Find where the given text appears and provide that cell's center as (x, y) coordinate. 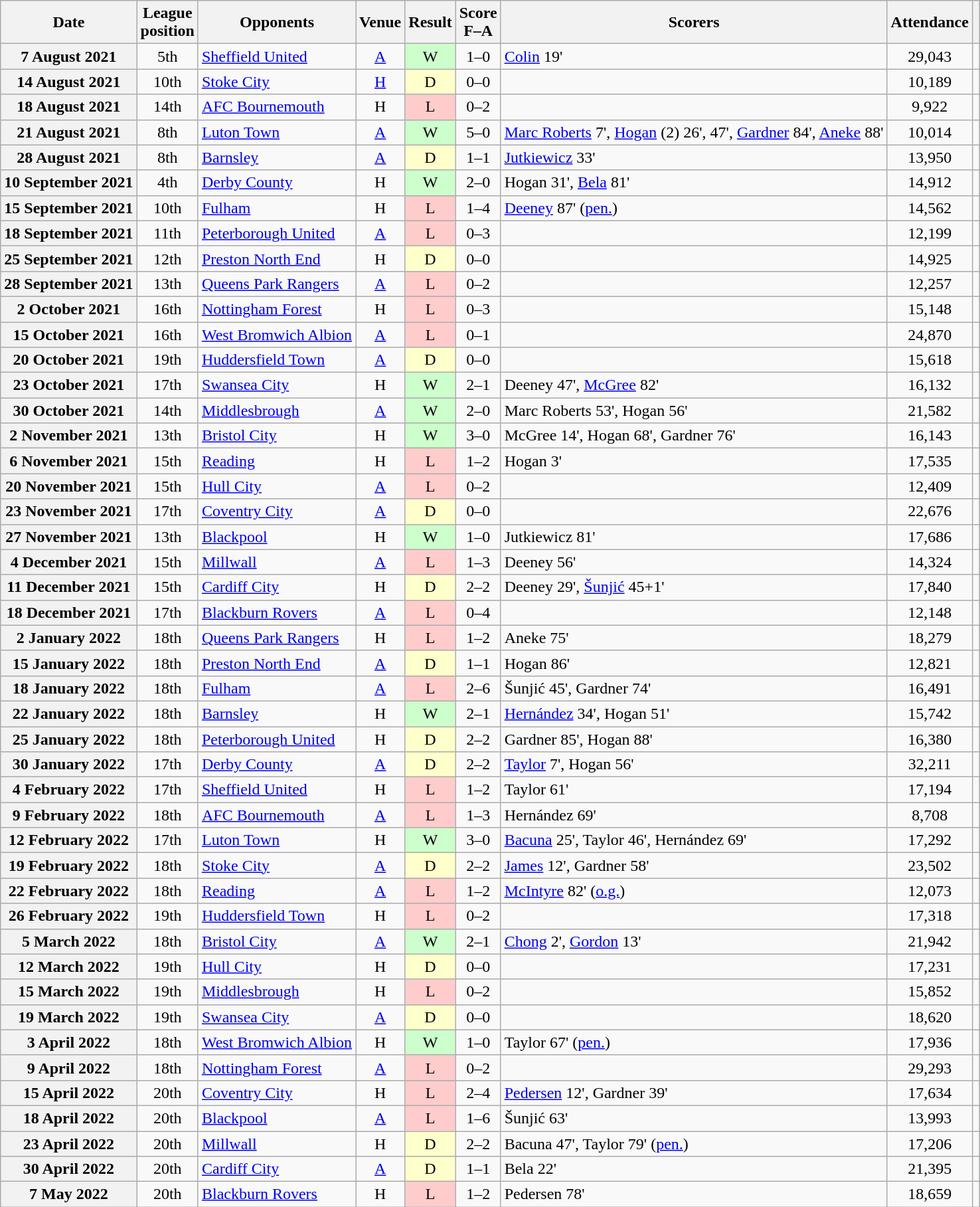
Scorers (694, 23)
4th (167, 183)
12 March 2022 (69, 967)
17,318 (930, 916)
12 February 2022 (69, 840)
21,395 (930, 1169)
30 October 2021 (69, 411)
Bela 22' (694, 1169)
12,148 (930, 612)
15,852 (930, 992)
Taylor 67' (pen.) (694, 1042)
29,293 (930, 1068)
15 October 2021 (69, 334)
27 November 2021 (69, 537)
19 March 2022 (69, 1017)
4 February 2022 (69, 790)
20 October 2021 (69, 360)
5–0 (478, 132)
18 April 2022 (69, 1118)
15,148 (930, 309)
5 March 2022 (69, 941)
12,821 (930, 663)
Pedersen 78' (694, 1194)
22,676 (930, 511)
Marc Roberts 53', Hogan 56' (694, 411)
17,292 (930, 840)
McGree 14', Hogan 68', Gardner 76' (694, 436)
9 April 2022 (69, 1068)
11th (167, 233)
17,936 (930, 1042)
15,618 (930, 360)
17,634 (930, 1093)
18 August 2021 (69, 107)
28 August 2021 (69, 157)
2 November 2021 (69, 436)
25 January 2022 (69, 739)
13,993 (930, 1118)
2–4 (478, 1093)
30 January 2022 (69, 765)
17,231 (930, 967)
15 January 2022 (69, 663)
15,742 (930, 713)
18 December 2021 (69, 612)
23,502 (930, 866)
Deeney 56' (694, 562)
Hogan 3' (694, 461)
Šunjić 63' (694, 1118)
McIntyre 82' (o.g.) (694, 891)
Venue (380, 23)
0–4 (478, 612)
13,950 (930, 157)
14,912 (930, 183)
18,659 (930, 1194)
5th (167, 56)
2–6 (478, 688)
7 August 2021 (69, 56)
4 December 2021 (69, 562)
12,409 (930, 486)
Result (430, 23)
Chong 2', Gordon 13' (694, 941)
16,143 (930, 436)
16,380 (930, 739)
23 October 2021 (69, 385)
Hernández 34', Hogan 51' (694, 713)
15 September 2021 (69, 208)
14 August 2021 (69, 82)
29,043 (930, 56)
10,014 (930, 132)
22 February 2022 (69, 891)
14,925 (930, 258)
Bacuna 47', Taylor 79' (pen.) (694, 1143)
30 April 2022 (69, 1169)
18,279 (930, 638)
16,132 (930, 385)
Aneke 75' (694, 638)
Deeney 29', Šunjić 45+1' (694, 587)
17,686 (930, 537)
22 January 2022 (69, 713)
10 September 2021 (69, 183)
16,491 (930, 688)
17,840 (930, 587)
3 April 2022 (69, 1042)
0–1 (478, 334)
17,194 (930, 790)
19 February 2022 (69, 866)
28 September 2021 (69, 284)
12th (167, 258)
12,257 (930, 284)
32,211 (930, 765)
1–4 (478, 208)
12,199 (930, 233)
14,562 (930, 208)
17,206 (930, 1143)
14,324 (930, 562)
Gardner 85', Hogan 88' (694, 739)
Jutkiewicz 33' (694, 157)
Date (69, 23)
Šunjić 45', Gardner 74' (694, 688)
15 April 2022 (69, 1093)
9,922 (930, 107)
Attendance (930, 23)
10,189 (930, 82)
Taylor 61' (694, 790)
Deeney 47', McGree 82' (694, 385)
Bacuna 25', Taylor 46', Hernández 69' (694, 840)
12,073 (930, 891)
11 December 2021 (69, 587)
17,535 (930, 461)
18 January 2022 (69, 688)
Hogan 31', Bela 81' (694, 183)
7 May 2022 (69, 1194)
21,942 (930, 941)
James 12', Gardner 58' (694, 866)
15 March 2022 (69, 992)
1–6 (478, 1118)
Hernández 69' (694, 815)
8,708 (930, 815)
21,582 (930, 411)
2 January 2022 (69, 638)
Deeney 87' (pen.) (694, 208)
25 September 2021 (69, 258)
Jutkiewicz 81' (694, 537)
Leagueposition (167, 23)
Colin 19' (694, 56)
Opponents (276, 23)
Pedersen 12', Gardner 39' (694, 1093)
9 February 2022 (69, 815)
23 November 2021 (69, 511)
20 November 2021 (69, 486)
Hogan 86' (694, 663)
21 August 2021 (69, 132)
2 October 2021 (69, 309)
Taylor 7', Hogan 56' (694, 765)
26 February 2022 (69, 916)
6 November 2021 (69, 461)
18 September 2021 (69, 233)
24,870 (930, 334)
23 April 2022 (69, 1143)
18,620 (930, 1017)
ScoreF–A (478, 23)
Marc Roberts 7', Hogan (2) 26', 47', Gardner 84', Aneke 88' (694, 132)
